Locate the cell with the specified text and output its [X, Y] center coordinate. 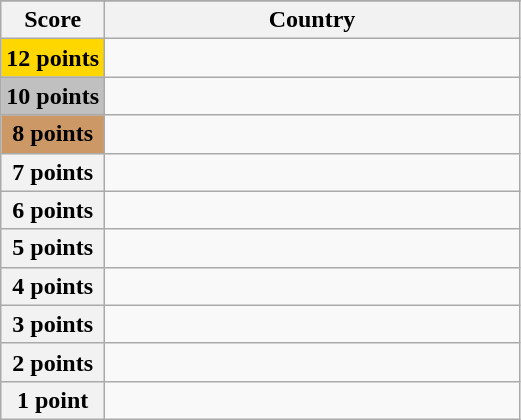
2 points [53, 362]
6 points [53, 210]
12 points [53, 58]
3 points [53, 324]
Country [312, 20]
7 points [53, 172]
8 points [53, 134]
4 points [53, 286]
1 point [53, 400]
10 points [53, 96]
Score [53, 20]
5 points [53, 248]
